Search for the cell housing the specified text and yield its (x, y) center coordinate. 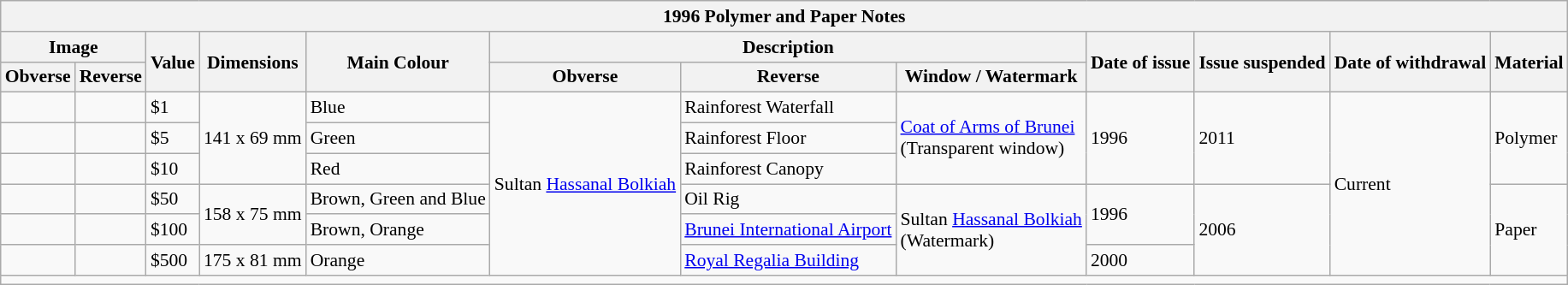
Current (1411, 184)
Material (1529, 62)
$10 (173, 169)
$1 (173, 108)
141 x 69 mm (253, 139)
Brunei International Airport (788, 230)
Rainforest Canopy (788, 169)
$500 (173, 260)
Dimensions (253, 62)
Polymer (1529, 139)
Main Colour (399, 62)
Royal Regalia Building (788, 260)
Value (173, 62)
Issue suspended (1262, 62)
175 x 81 mm (253, 260)
$100 (173, 230)
Red (399, 169)
Rainforest Waterfall (788, 108)
2011 (1262, 139)
Coat of Arms of Brunei(Transparent window) (991, 139)
Date of issue (1140, 62)
Blue (399, 108)
$50 (173, 199)
Rainforest Floor (788, 139)
158 x 75 mm (253, 214)
Brown, Orange (399, 230)
Paper (1529, 229)
Brown, Green and Blue (399, 199)
Description (789, 47)
Window / Watermark (991, 77)
$5 (173, 139)
Orange (399, 260)
Sultan Hassanal Bolkiah (585, 184)
Sultan Hassanal Bolkiah(Watermark) (991, 229)
Green (399, 139)
1996 Polymer and Paper Notes (784, 16)
2000 (1140, 260)
Date of withdrawal (1411, 62)
2006 (1262, 229)
Oil Rig (788, 199)
Image (74, 47)
